Scan for the cell matching the given text and deliver its (x, y) coordinate at center. 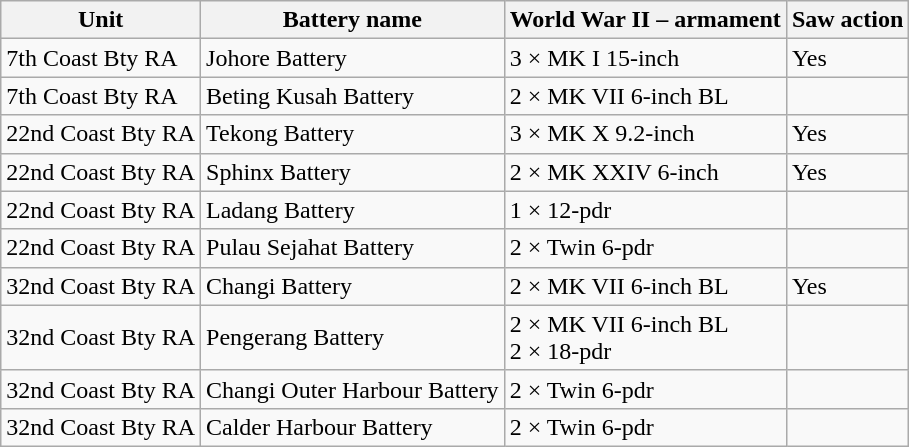
Sphinx Battery (353, 172)
2 × MK XXIV 6-inch (645, 172)
Tekong Battery (353, 134)
Johore Battery (353, 58)
Pengerang Battery (353, 338)
Beting Kusah Battery (353, 96)
1 × 12-pdr (645, 210)
Battery name (353, 20)
2 × MK VII 6-inch BL2 × 18-pdr (645, 338)
3 × MK X 9.2-inch (645, 134)
Pulau Sejahat Battery (353, 248)
3 × MK I 15-inch (645, 58)
Saw action (847, 20)
Ladang Battery (353, 210)
Calder Harbour Battery (353, 427)
Changi Battery (353, 286)
Unit (101, 20)
World War II – armament (645, 20)
Changi Outer Harbour Battery (353, 389)
